Locate the cell with the specified text and output its (X, Y) center coordinate. 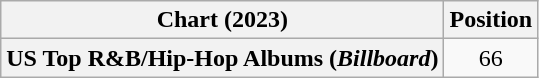
66 (491, 58)
Chart (2023) (222, 20)
Position (491, 20)
US Top R&B/Hip-Hop Albums (Billboard) (222, 58)
